Identify which cell holds the provided text, then report its (x, y) central coordinate. 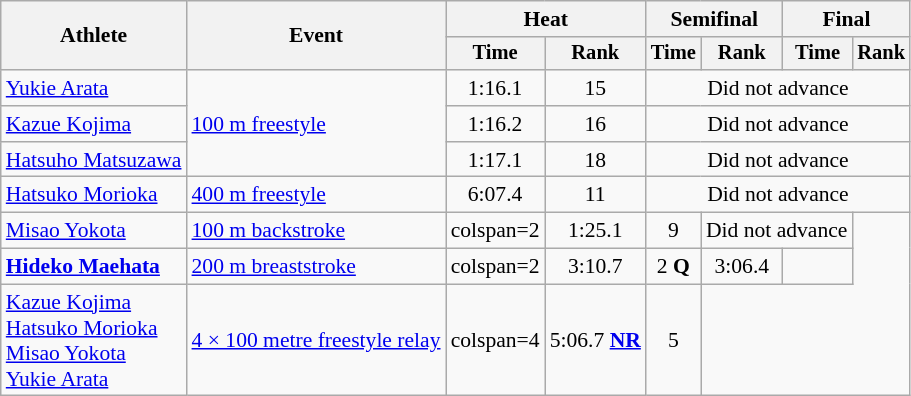
Heat (546, 19)
Kazue KojimaHatsuko MoriokaMisao YokotaYukie Arata (94, 340)
5:06.7 NR (596, 340)
16 (596, 124)
9 (674, 231)
Semifinal (714, 19)
Hatsuko Morioka (94, 195)
6:07.4 (496, 195)
1:25.1 (596, 231)
2 Q (674, 267)
5 (674, 340)
15 (596, 88)
Hideko Maehata (94, 267)
3:10.7 (596, 267)
Kazue Kojima (94, 124)
Athlete (94, 36)
1:16.2 (496, 124)
18 (596, 160)
100 m freestyle (316, 124)
Yukie Arata (94, 88)
100 m backstroke (316, 231)
colspan=4 (496, 340)
1:17.1 (496, 160)
Final (846, 19)
11 (596, 195)
Misao Yokota (94, 231)
3:06.4 (742, 267)
Event (316, 36)
4 × 100 metre freestyle relay (316, 340)
200 m breaststroke (316, 267)
Hatsuho Matsuzawa (94, 160)
400 m freestyle (316, 195)
1:16.1 (496, 88)
